Detect which cell encompasses the target text, then output its [X, Y] center coordinate. 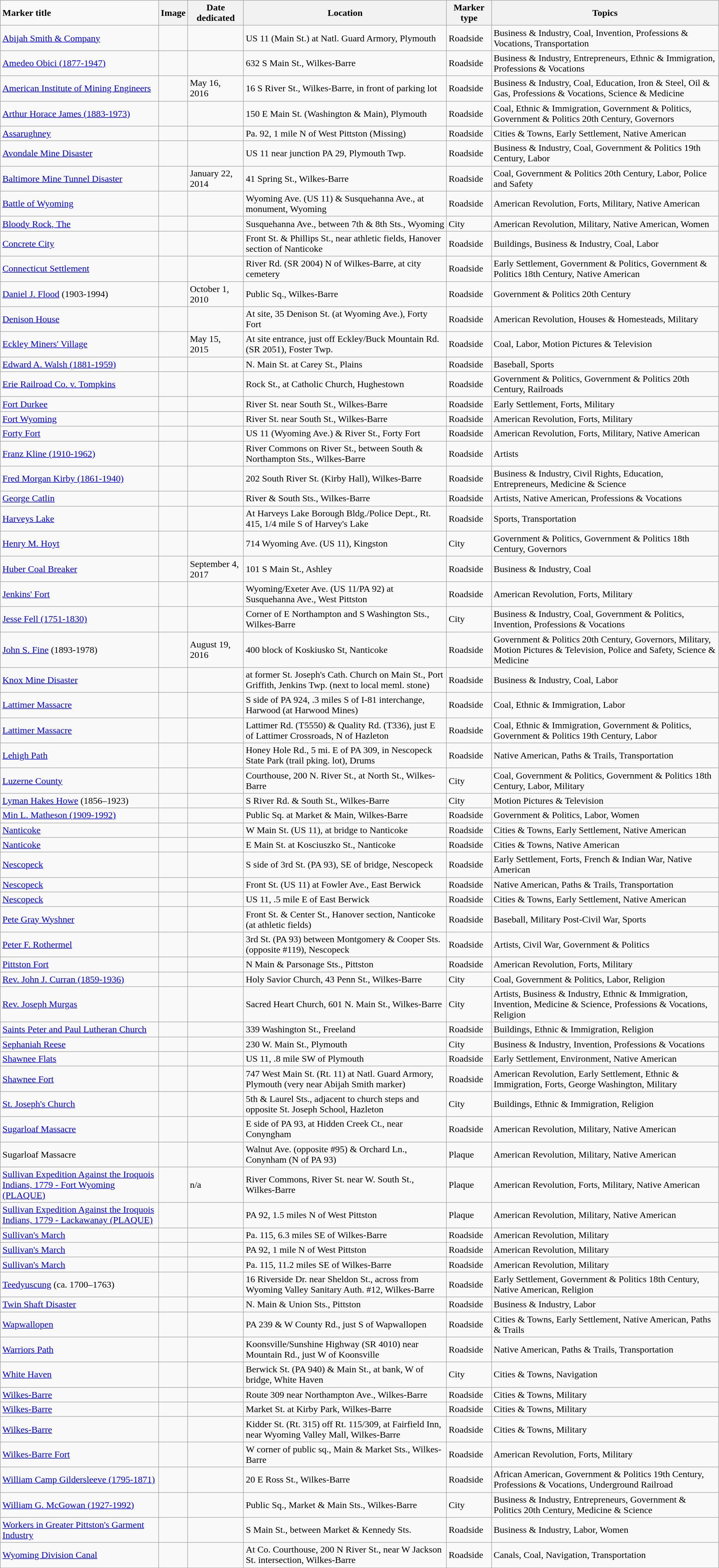
Concrete City [80, 244]
Coal, Government & Politics 20th Century, Labor, Police and Safety [605, 179]
Marker type [469, 13]
Baltimore Mine Tunnel Disaster [80, 179]
African American, Government & Politics 19th Century, Professions & Vocations, Underground Railroad [605, 1480]
Amedeo Obici (1877-1947) [80, 63]
16 S River St., Wilkes-Barre, in front of parking lot [345, 88]
At site entrance, just off Eckley/Buck Mountain Rd. (SR 2051), Foster Twp. [345, 344]
Lehigh Path [80, 756]
Edward A. Walsh (1881-1959) [80, 364]
Coal, Labor, Motion Pictures & Television [605, 344]
George Catlin [80, 499]
Early Settlement, Environment, Native American [605, 1059]
Susquehanna Ave., between 7th & 8th Sts., Wyoming [345, 224]
At Co. Courthouse, 200 N River St., near W Jackson St. intersection, Wilkes-Barre [345, 1555]
Jenkins' Fort [80, 594]
at former St. Joseph's Cath. Church on Main St., Port Griffith, Jenkins Twp. (next to local meml. stone) [345, 680]
Baseball, Sports [605, 364]
Date dedicated [216, 13]
Artists, Native American, Professions & Vocations [605, 499]
May 16, 2016 [216, 88]
Market St. at Kirby Park, Wilkes-Barre [345, 1409]
Franz Kline (1910-1962) [80, 453]
Public Sq., Wilkes-Barre [345, 294]
W Main St. (US 11), at bridge to Nanticoke [345, 830]
N. Main & Union Sts., Pittston [345, 1304]
Business & Industry, Labor [605, 1304]
Walnut Ave. (opposite #95) & Orchard Ln., Conynham (N of PA 93) [345, 1154]
Early Settlement, Forts, Military [605, 404]
Battle of Wyoming [80, 203]
Rev. Joseph Murgas [80, 1004]
Business & Industry, Entrepreneurs, Ethnic & Immigration, Professions & Vocations [605, 63]
W corner of public sq., Main & Market Sts., Wilkes-Barre [345, 1454]
Arthur Horace James (1883-1973) [80, 114]
River Commons, River St. near W. South St., Wilkes-Barre [345, 1185]
Government & Politics 20th Century [605, 294]
Location [345, 13]
5th & Laurel Sts., adjacent to church steps and opposite St. Joseph School, Hazleton [345, 1104]
Public Sq. at Market & Main, Wilkes-Barre [345, 815]
Kidder St. (Rt. 315) off Rt. 115/309, at Fairfield Inn, near Wyoming Valley Mall, Wilkes-Barre [345, 1430]
Huber Coal Breaker [80, 569]
October 1, 2010 [216, 294]
Baseball, Military Post-Civil War, Sports [605, 919]
Early Settlement, Government & Politics 18th Century, Native American, Religion [605, 1284]
Connecticut Settlement [80, 268]
Buildings, Business & Industry, Coal, Labor [605, 244]
230 W. Main St., Plymouth [345, 1044]
Business & Industry, Coal [605, 569]
US 11 near junction PA 29, Plymouth Twp. [345, 153]
Koonsville/Sunshine Highway (SR 4010) near Mountain Rd., just W of Koonsville [345, 1350]
Business & Industry, Coal, Government & Politics, Invention, Professions & Vocations [605, 619]
Coal, Government & Politics, Government & Politics 18th Century, Labor, Military [605, 781]
714 Wyoming Ave. (US 11), Kingston [345, 544]
Business & Industry, Labor, Women [605, 1530]
Business & Industry, Coal, Labor [605, 680]
William Camp Gildersleeve (1795-1871) [80, 1480]
Rev. John J. Curran (1859-1936) [80, 979]
American Revolution, Houses & Homesteads, Military [605, 319]
S side of PA 924, .3 miles S of I-81 interchange, Harwood (at Harwood Mines) [345, 705]
American Institute of Mining Engineers [80, 88]
339 Washington St., Freeland [345, 1030]
Shawnee Flats [80, 1059]
Artists, Civil War, Government & Politics [605, 945]
Early Settlement, Government & Politics, Government & Politics 18th Century, Native American [605, 268]
Saints Peter and Paul Lutheran Church [80, 1030]
September 4, 2017 [216, 569]
Front St. & Center St., Hanover section, Nanticoke (at athletic fields) [345, 919]
Fred Morgan Kirby (1861-1940) [80, 479]
S side of 3rd St. (PA 93), SE of bridge, Nescopeck [345, 865]
William G. McGowan (1927-1992) [80, 1505]
River Rd. (SR 2004) N of Wilkes-Barre, at city cemetery [345, 268]
Coal, Ethnic & Immigration, Labor [605, 705]
US 11, .8 mile SW of Plymouth [345, 1059]
Business & Industry, Coal, Invention, Professions & Vocations, Transportation [605, 38]
Front St. & Phillips St., near athletic fields, Hanover section of Nanticoke [345, 244]
Motion Pictures & Television [605, 801]
Holy Savior Church, 43 Penn St., Wilkes-Barre [345, 979]
Front St. (US 11) at Fowler Ave., East Berwick [345, 885]
Topics [605, 13]
Workers in Greater Pittston's Garment Industry [80, 1530]
Luzerne County [80, 781]
St. Joseph's Church [80, 1104]
Lyman Hakes Howe (1856–1923) [80, 801]
Abijah Smith & Company [80, 38]
Fort Durkee [80, 404]
E side of PA 93, at Hidden Creek Ct., near Conyngham [345, 1129]
Daniel J. Flood (1903-1994) [80, 294]
16 Riverside Dr. near Sheldon St., across from Wyoming Valley Sanitary Auth. #12, Wilkes-Barre [345, 1284]
Eckley Miners' Village [80, 344]
S River Rd. & South St., Wilkes-Barre [345, 801]
US 11, .5 mile E of East Berwick [345, 899]
41 Spring St., Wilkes-Barre [345, 179]
Route 309 near Northampton Ave., Wilkes-Barre [345, 1395]
Marker title [80, 13]
Knox Mine Disaster [80, 680]
Assarughney [80, 133]
Cities & Towns, Native American [605, 845]
US 11 (Main St.) at Natl. Guard Armory, Plymouth [345, 38]
N. Main St. at Carey St., Plains [345, 364]
Sacred Heart Church, 601 N. Main St., Wilkes-Barre [345, 1004]
Bloody Rock, The [80, 224]
Government & Politics, Government & Politics 18th Century, Governors [605, 544]
John S. Fine (1893-1978) [80, 650]
Min L. Matheson (1909-1992) [80, 815]
Business & Industry, Entrepreneurs, Government & Politics 20th Century, Medicine & Science [605, 1505]
American Revolution, Military, Native American, Women [605, 224]
Shawnee Fort [80, 1079]
Pete Gray Wyshner [80, 919]
Pittston Fort [80, 964]
400 block of Koskiusko St, Nanticoke [345, 650]
N Main & Parsonage Sts., Pittston [345, 964]
Business & Industry, Invention, Professions & Vocations [605, 1044]
Image [173, 13]
Sullivan Expedition Against the Iroquois Indians, 1779 - Lackawanay (PLAQUE) [80, 1215]
Teedyuscung (ca. 1700–1763) [80, 1284]
E Main St. at Kosciuszko St., Nanticoke [345, 845]
Sports, Transportation [605, 518]
Berwick St. (PA 940) & Main St., at bank, W of bridge, White Haven [345, 1375]
202 South River St. (Kirby Hall), Wilkes-Barre [345, 479]
S Main St., between Market & Kennedy Sts. [345, 1530]
Coal, Ethnic & Immigration, Government & Politics, Government & Politics 19th Century, Labor [605, 730]
US 11 (Wyoming Ave.) & River St., Forty Fort [345, 434]
Avondale Mine Disaster [80, 153]
Pa. 92, 1 mile N of West Pittston (Missing) [345, 133]
Wapwallopen [80, 1324]
Early Settlement, Forts, French & Indian War, Native American [605, 865]
Sephaniah Reese [80, 1044]
PA 92, 1.5 miles N of West Pittston [345, 1215]
Pa. 115, 6.3 miles SE of Wilkes-Barre [345, 1235]
May 15, 2015 [216, 344]
Business & Industry, Coal, Education, Iron & Steel, Oil & Gas, Professions & Vocations, Science & Medicine [605, 88]
White Haven [80, 1375]
Rock St., at Catholic Church, Hughestown [345, 384]
Government & Politics 20th Century, Governors, Military, Motion Pictures & Television, Police and Safety, Science & Medicine [605, 650]
Business & Industry, Civil Rights, Education, Entrepreneurs, Medicine & Science [605, 479]
Coal, Government & Politics, Labor, Religion [605, 979]
747 West Main St. (Rt. 11) at Natl. Guard Armory, Plymouth (very near Abijah Smith marker) [345, 1079]
Fort Wyoming [80, 419]
632 S Main St., Wilkes-Barre [345, 63]
Erie Railroad Co. v. Tompkins [80, 384]
Wilkes-Barre Fort [80, 1454]
Honey Hole Rd., 5 mi. E of PA 309, in Nescopeck State Park (trail pking. lot), Drums [345, 756]
20 E Ross St., Wilkes-Barre [345, 1480]
Coal, Ethnic & Immigration, Government & Politics, Government & Politics 20th Century, Governors [605, 114]
Harveys Lake [80, 518]
At Harveys Lake Borough Bldg./Police Dept., Rt. 415, 1/4 mile S of Harvey's Lake [345, 518]
Public Sq., Market & Main Sts., Wilkes-Barre [345, 1505]
PA 239 & W County Rd., just S of Wapwallopen [345, 1324]
Government & Politics, Government & Politics 20th Century, Railroads [605, 384]
River & South Sts., Wilkes-Barre [345, 499]
Artists, Business & Industry, Ethnic & Immigration, Invention, Medicine & Science, Professions & Vocations, Religion [605, 1004]
At site, 35 Denison St. (at Wyoming Ave.), Forty Fort [345, 319]
Corner of E Northampton and S Washington Sts., Wilkes-Barre [345, 619]
Wyoming/Exeter Ave. (US 11/PA 92) at Susquehanna Ave., West Pittston [345, 594]
Forty Fort [80, 434]
3rd St. (PA 93) between Montgomery & Cooper Sts. (opposite #119), Nescopeck [345, 945]
150 E Main St. (Washington & Main), Plymouth [345, 114]
American Revolution, Early Settlement, Ethnic & Immigration, Forts, George Washington, Military [605, 1079]
Peter F. Rothermel [80, 945]
Henry M. Hoyt [80, 544]
Sullivan Expedition Against the Iroquois Indians, 1779 - Fort Wyoming (PLAQUE) [80, 1185]
Wyoming Ave. (US 11) & Susquehanna Ave., at monument, Wyoming [345, 203]
Cities & Towns, Navigation [605, 1375]
Denison House [80, 319]
n/a [216, 1185]
Artists [605, 453]
Warriors Path [80, 1350]
Business & Industry, Coal, Government & Politics 19th Century, Labor [605, 153]
Courthouse, 200 N. River St., at North St., Wilkes-Barre [345, 781]
River Commons on River St., between South & Northampton Sts., Wilkes-Barre [345, 453]
January 22, 2014 [216, 179]
Government & Politics, Labor, Women [605, 815]
Jesse Fell (1751-1830) [80, 619]
101 S Main St., Ashley [345, 569]
Canals, Coal, Navigation, Transportation [605, 1555]
Wyoming Division Canal [80, 1555]
Lattimer Rd. (T5550) & Quality Rd. (T336), just E of Lattimer Crossroads, N of Hazleton [345, 730]
August 19, 2016 [216, 650]
PA 92, 1 mile N of West Pittston [345, 1250]
Cities & Towns, Early Settlement, Native American, Paths & Trails [605, 1324]
Pa. 115, 11.2 miles SE of Wilkes-Barre [345, 1264]
Twin Shaft Disaster [80, 1304]
